Locate the cell with the specified text and output its (x, y) center coordinate. 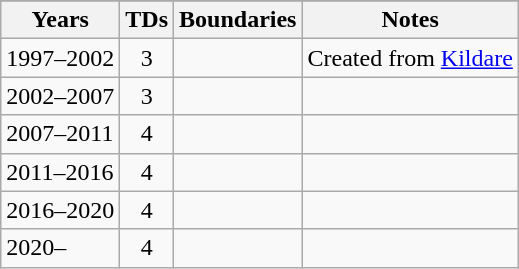
1997–2002 (60, 58)
TDs (147, 20)
2016–2020 (60, 210)
Years (60, 20)
2002–2007 (60, 96)
Created from Kildare (410, 58)
Boundaries (238, 20)
2007–2011 (60, 134)
2011–2016 (60, 172)
Notes (410, 20)
2020– (60, 248)
